Locate the cell with the specified text and output its [x, y] center coordinate. 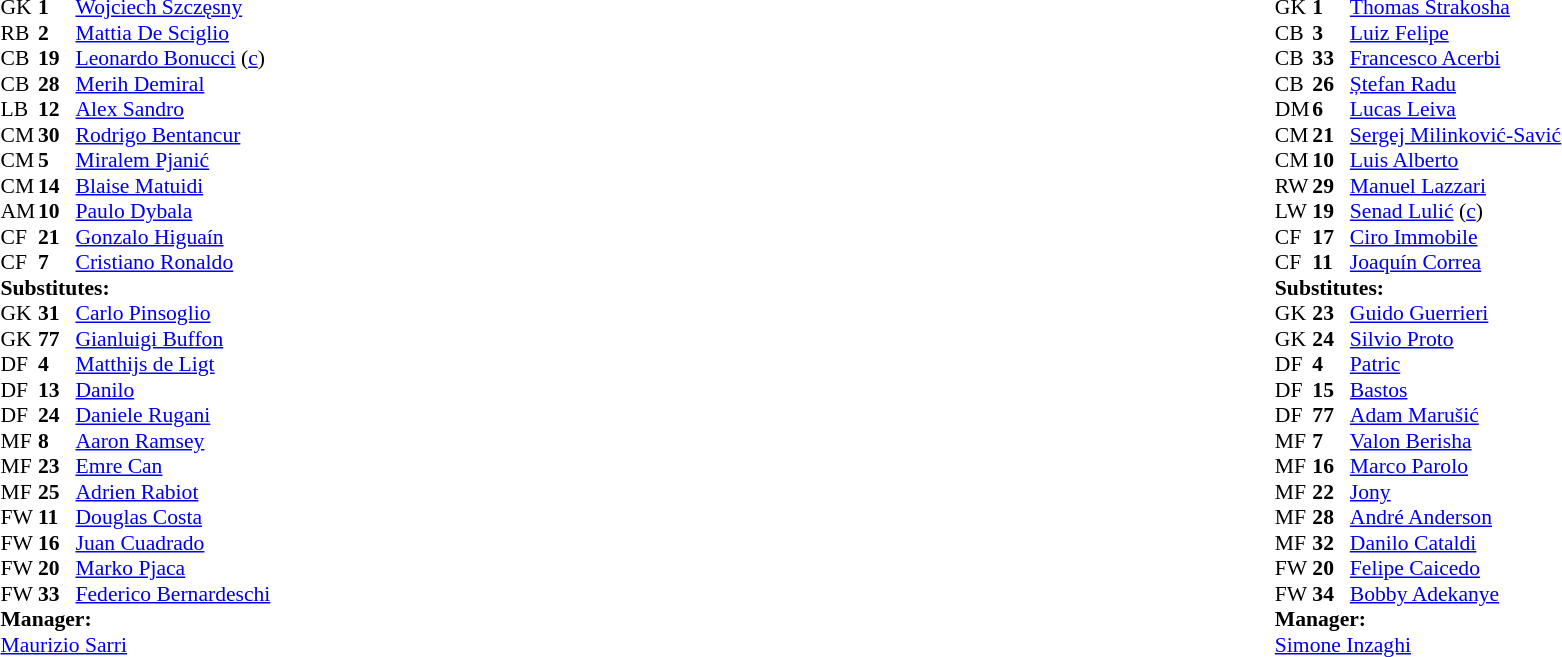
Joaquín Correa [1456, 263]
Merih Demiral [174, 84]
Silvio Proto [1456, 339]
Emre Can [174, 467]
31 [57, 313]
Federico Bernardeschi [174, 594]
Gianluigi Buffon [174, 339]
Juan Cuadrado [174, 543]
Senad Lulić (c) [1456, 211]
3 [1331, 33]
Guido Guerrieri [1456, 313]
RB [19, 33]
André Anderson [1456, 517]
Adrien Rabiot [174, 492]
Matthijs de Ligt [174, 365]
26 [1331, 84]
LW [1294, 211]
Douglas Costa [174, 517]
Patric [1456, 365]
Miralem Pjanić [174, 161]
Felipe Caicedo [1456, 569]
Paulo Dybala [174, 211]
Francesco Acerbi [1456, 59]
6 [1331, 109]
Danilo Cataldi [1456, 543]
29 [1331, 186]
2 [57, 33]
Carlo Pinsoglio [174, 313]
17 [1331, 237]
Ciro Immobile [1456, 237]
Gonzalo Higuaín [174, 237]
5 [57, 161]
Ștefan Radu [1456, 84]
Rodrigo Bentancur [174, 135]
Blaise Matuidi [174, 186]
Leonardo Bonucci (c) [174, 59]
Luiz Felipe [1456, 33]
Manuel Lazzari [1456, 186]
Jony [1456, 492]
Luis Alberto [1456, 161]
Aaron Ramsey [174, 441]
Valon Berisha [1456, 441]
Danilo [174, 390]
12 [57, 109]
30 [57, 135]
14 [57, 186]
AM [19, 211]
Bobby Adekanye [1456, 594]
DM [1294, 109]
Mattia De Sciglio [174, 33]
22 [1331, 492]
15 [1331, 390]
8 [57, 441]
RW [1294, 186]
Marco Parolo [1456, 467]
25 [57, 492]
32 [1331, 543]
Alex Sandro [174, 109]
34 [1331, 594]
Lucas Leiva [1456, 109]
Marko Pjaca [174, 569]
13 [57, 390]
Sergej Milinković-Savić [1456, 135]
Cristiano Ronaldo [174, 263]
Adam Marušić [1456, 415]
Bastos [1456, 390]
Daniele Rugani [174, 415]
LB [19, 109]
